Extract the [x, y] coordinate from the center of the cell holding the provided text.  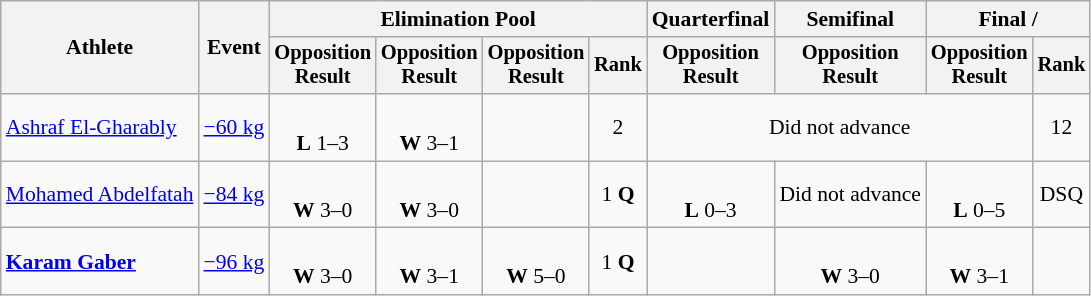
DSQ [1062, 194]
Final / [1008, 19]
Ashraf El-Gharably [100, 128]
12 [1062, 128]
−96 kg [234, 262]
Semifinal [850, 19]
−84 kg [234, 194]
L 0–5 [980, 194]
−60 kg [234, 128]
L 1–3 [322, 128]
Karam Gaber [100, 262]
Athlete [100, 48]
W 5–0 [536, 262]
Mohamed Abdelfatah [100, 194]
2 [618, 128]
L 0–3 [711, 194]
Elimination Pool [458, 19]
Quarterfinal [711, 19]
Event [234, 48]
